Scan for the cell matching the given text and deliver its [X, Y] coordinate at center. 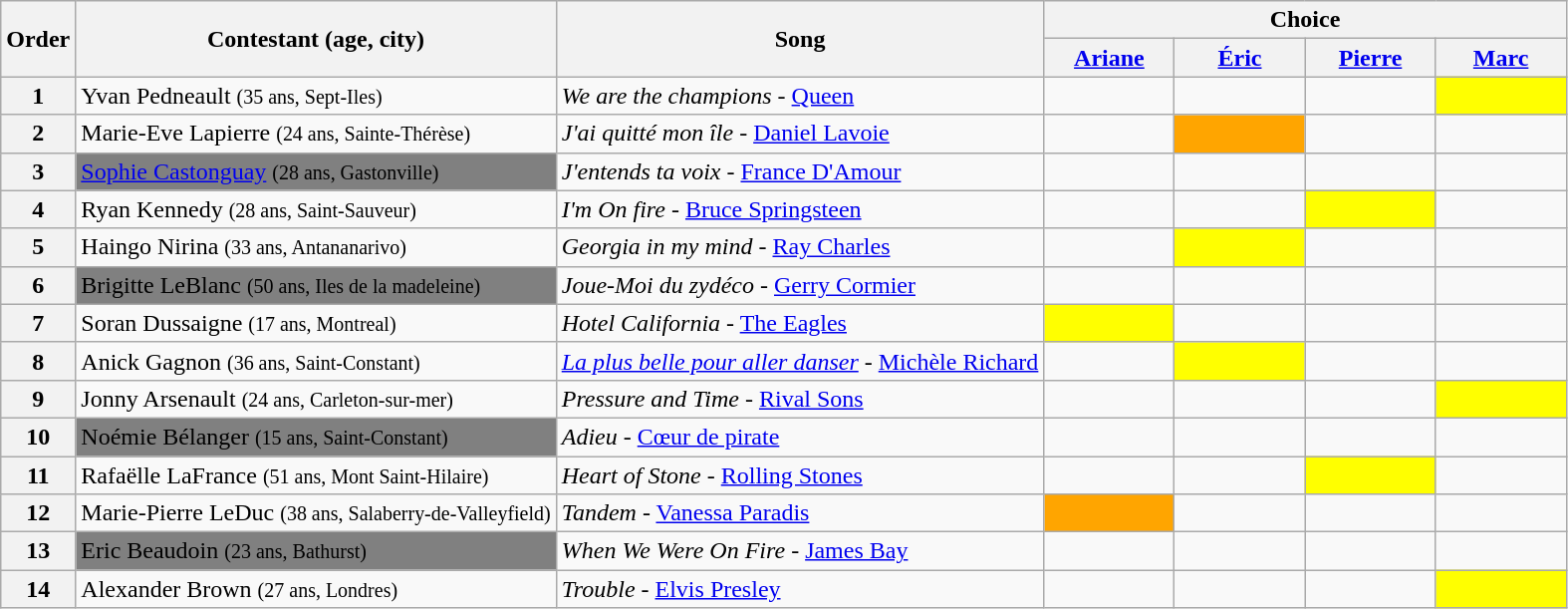
Heart of Stone - Rolling Stones [800, 475]
Trouble - Elvis Presley [800, 589]
Noémie Bélanger (15 ans, Saint-Constant) [316, 437]
12 [38, 513]
Haingo Nirina (33 ans, Antananarivo) [316, 247]
3 [38, 171]
Pressure and Time - Rival Sons [800, 399]
Joue-Moi du zydéco - Gerry Cormier [800, 285]
Marc [1500, 58]
6 [38, 285]
13 [38, 551]
Marie-Pierre LeDuc (38 ans, Salaberry-de-Valleyfield) [316, 513]
7 [38, 323]
When We Were On Fire - James Bay [800, 551]
La plus belle pour aller danser - Michèle Richard [800, 361]
Song [800, 39]
Hotel California - The Eagles [800, 323]
Adieu - Cœur de pirate [800, 437]
Ariane [1110, 58]
Georgia in my mind - Ray Charles [800, 247]
Marie-Eve Lapierre (24 ans, Sainte-Thérèse) [316, 134]
J'ai quitté mon île - Daniel Lavoie [800, 134]
Soran Dussaigne (17 ans, Montreal) [316, 323]
14 [38, 589]
I'm On fire - Bruce Springsteen [800, 209]
Yvan Pedneault (35 ans, Sept-Iles) [316, 96]
Eric Beaudoin (23 ans, Bathurst) [316, 551]
Jonny Arsenault (24 ans, Carleton-sur-mer) [316, 399]
4 [38, 209]
Pierre [1371, 58]
2 [38, 134]
Tandem - Vanessa Paradis [800, 513]
10 [38, 437]
Éric [1239, 58]
Brigitte LeBlanc (50 ans, Iles de la madeleine) [316, 285]
8 [38, 361]
Alexander Brown (27 ans, Londres) [316, 589]
Sophie Castonguay (28 ans, Gastonville) [316, 171]
1 [38, 96]
Order [38, 39]
Rafaëlle LaFrance (51 ans, Mont Saint-Hilaire) [316, 475]
Anick Gagnon (36 ans, Saint-Constant) [316, 361]
11 [38, 475]
J'entends ta voix - France D'Amour [800, 171]
Contestant (age, city) [316, 39]
9 [38, 399]
Choice [1305, 20]
We are the champions - Queen [800, 96]
5 [38, 247]
Ryan Kennedy (28 ans, Saint-Sauveur) [316, 209]
